For the text-containing cell, return its midpoint in [x, y] coordinate format. 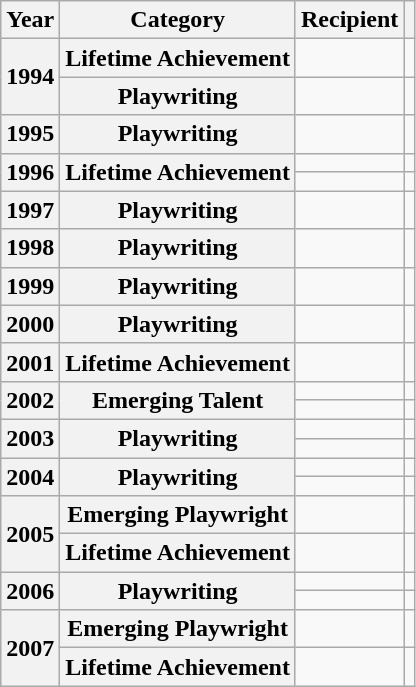
2003 [30, 438]
Year [30, 20]
2005 [30, 534]
1999 [30, 286]
1996 [30, 172]
1997 [30, 210]
1995 [30, 134]
2001 [30, 362]
2007 [30, 648]
2002 [30, 400]
1994 [30, 77]
Emerging Talent [178, 400]
Category [178, 20]
1998 [30, 248]
2000 [30, 324]
Recipient [349, 20]
2006 [30, 591]
2004 [30, 477]
